Pinpoint the cell where the given text exists, returning its [X, Y] midpoint coordinate. 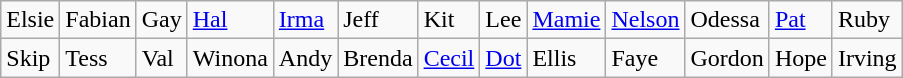
Tess [98, 58]
Mamie [566, 20]
Winona [230, 58]
Cecil [449, 58]
Gordon [727, 58]
Skip [30, 58]
Val [162, 58]
Irma [305, 20]
Fabian [98, 20]
Irving [867, 58]
Hal [230, 20]
Jeff [378, 20]
Elsie [30, 20]
Ellis [566, 58]
Ruby [867, 20]
Lee [504, 20]
Hope [800, 58]
Pat [800, 20]
Brenda [378, 58]
Andy [305, 58]
Odessa [727, 20]
Nelson [646, 20]
Dot [504, 58]
Faye [646, 58]
Kit [449, 20]
Gay [162, 20]
